Pinpoint the cell where the given text exists, returning its (X, Y) midpoint coordinate. 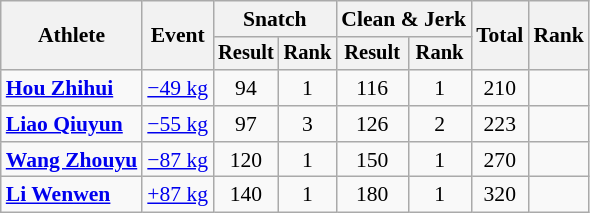
−49 kg (178, 88)
180 (372, 195)
+87 kg (178, 195)
223 (500, 124)
140 (246, 195)
Hou Zhihui (72, 88)
Liao Qiuyun (72, 124)
Snatch (274, 19)
Li Wenwen (72, 195)
2 (440, 124)
320 (500, 195)
97 (246, 124)
270 (500, 160)
Event (178, 36)
94 (246, 88)
3 (308, 124)
−87 kg (178, 160)
126 (372, 124)
116 (372, 88)
Wang Zhouyu (72, 160)
210 (500, 88)
Clean & Jerk (404, 19)
150 (372, 160)
Athlete (72, 36)
Total (500, 36)
−55 kg (178, 124)
120 (246, 160)
